Find where the given text appears and provide that cell's center as (X, Y) coordinate. 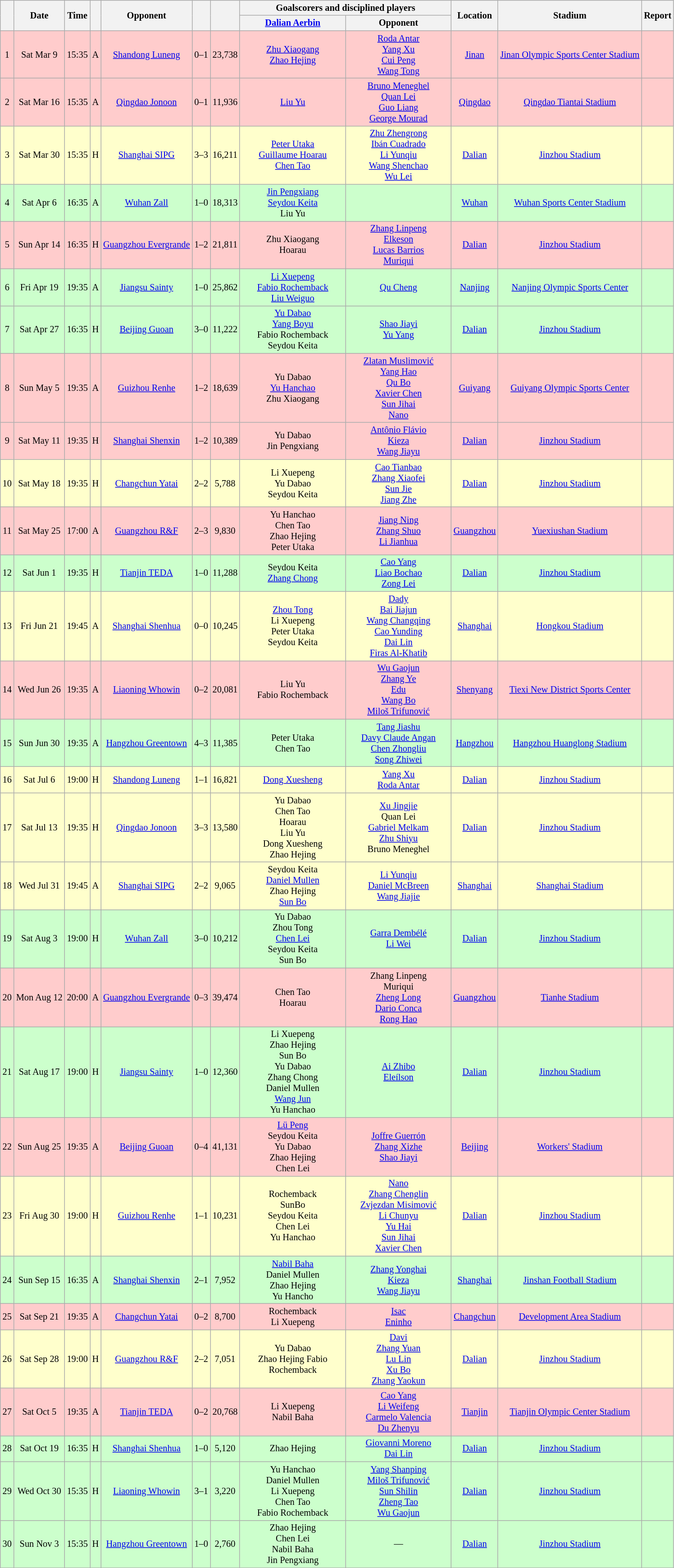
Sat Oct 19 (40, 1449)
13 (7, 626)
Yu Dabao Chen Tao Hoarau Liu Yu Dong Xuesheng Zhao Hejing (293, 827)
Hongkou Stadium (569, 626)
20:00 (77, 997)
Nanjing Olympic Sports Center (569, 287)
Guiyang (475, 388)
Cao Yang Liao Bochao Zong Lei (398, 573)
Sat Sep 21 (40, 1316)
Zhu Xiaogang Hoarau (293, 245)
Stadium (569, 15)
9 (7, 441)
Wuhan (475, 203)
Zhang Linpeng Muriqui Zheng Long Dario Conca Rong Hao (398, 997)
Workers' Stadium (569, 1146)
Dalian Aerbin (293, 23)
Zlatan Muslimović Yang Hao Qu Bo Xavier Chen Sun Jihai Nano (398, 388)
2,760 (225, 1544)
9,830 (225, 531)
Yu Hanchao Daniel Mullen Li Xuepeng Chen Tao Fabio Rochemback (293, 1491)
Nano Zhang Chenglin Zvjezdan Misimović Li Chunyu Yu Hai Sun Jihai Xavier Chen (398, 1216)
Peter Utaka Guillaume Hoarau Chen Tao (293, 155)
Bruno Meneghel Quan Lei Guo Liang George Mourad (398, 102)
3 (7, 155)
5,788 (225, 483)
Sat Aug 17 (40, 1072)
Wu Gaojun Zhang Ye Edu Wang Bo Miloš Trifunović (398, 690)
Time (77, 15)
30 (7, 1544)
Yu Dabao Yu Hanchao Zhu Xiaogang (293, 388)
Wed Jul 31 (40, 886)
Zhao Hejing Chen Lei Nabil Baha Jin Pengxiang (293, 1544)
3–1 (201, 1491)
Yu Dabao Zhou Tong Chen Lei Seydou Keita Sun Bo (293, 939)
Nanjing (475, 287)
Nabil Baha Daniel Mullen Zhao Hejing Yu Hancho (293, 1280)
11,288 (225, 573)
Yu Dabao Jin Pengxiang (293, 441)
Sat Apr 6 (40, 203)
7,051 (225, 1359)
18 (7, 886)
Zhou Tong Li Xuepeng Peter Utaka Seydou Keita (293, 626)
Li Xuepeng Zhao Hejing Sun Bo Yu Dabao Zhang Chong Daniel Mullen Wang Jun Yu Hanchao (293, 1072)
Antônio Flávio Kieza Wang Jiayu (398, 441)
Tianjin (475, 1412)
Shao Jiayi Yu Yang (398, 330)
Xu Jingjie Quan Lei Gabriel Melkam Zhu Shiyu Bruno Meneghel (398, 827)
6 (7, 287)
Yang Shanping Miloš Trifunović Sun Shilin Zheng Tao Wu Gaojun (398, 1491)
Sat Apr 27 (40, 330)
10 (7, 483)
Isac Eninho (398, 1316)
18,639 (225, 388)
0–0 (201, 626)
Seydou Keita Daniel Mullen Zhao Hejing Sun Bo (293, 886)
Sun Jun 30 (40, 743)
Sat May 18 (40, 483)
4–3 (201, 743)
Tianhe Stadium (569, 997)
Guiyang Olympic Sports Center (569, 388)
Shanghai Stadium (569, 886)
Sat Jun 1 (40, 573)
Sat Oct 5 (40, 1412)
29 (7, 1491)
Fri Aug 30 (40, 1216)
Goalscorers and disciplined players (345, 8)
14 (7, 690)
Yu Dabao Yang Boyu Fabio Rochemback Seydou Keita (293, 330)
Yuexiushan Stadium (569, 531)
Sat Jul 13 (40, 827)
10,389 (225, 441)
20,081 (225, 690)
25,862 (225, 287)
Zhao Hejing (293, 1449)
11,222 (225, 330)
Qingdao Tiantai Stadium (569, 102)
Yang Xu Roda Antar (398, 779)
21 (7, 1072)
2 (7, 102)
Hangzhou (475, 743)
7 (7, 330)
Hangzhou Huanglong Stadium (569, 743)
13,580 (225, 827)
Davi Zhang Yuan Lu Lin Xu Bo Zhang Yaokun (398, 1359)
Sat Mar 16 (40, 102)
20,768 (225, 1412)
Tianjin Olympic Center Stadium (569, 1412)
Sat Mar 30 (40, 155)
Jiang Ning Zhang Shuo Li Jianhua (398, 531)
16,211 (225, 155)
Sat Mar 9 (40, 55)
Jin Pengxiang Seydou Keita Liu Yu (293, 203)
Li Xuepeng Nabil Baha (293, 1412)
Roda Antar Yang Xu Cui Peng Wang Tong (398, 55)
28 (7, 1449)
Cao Tianbao Zhang Xiaofei Sun Jie Jiang Zhe (398, 483)
Sat May 25 (40, 531)
23 (7, 1216)
Rochemback Li Xuepeng (293, 1316)
39,474 (225, 997)
Yu Dabao Zhao Hejing Fabio Rochemback (293, 1359)
0–4 (201, 1146)
10,212 (225, 939)
Peter Utaka Chen Tao (293, 743)
Sun Sep 15 (40, 1280)
12 (7, 573)
Ai Zhibo Eleílson (398, 1072)
Location (475, 15)
10,231 (225, 1216)
Liu Yu (293, 102)
7,952 (225, 1280)
4 (7, 203)
16,821 (225, 779)
2–3 (201, 531)
Sat Jul 6 (40, 779)
Zhu Xiaogang Zhao Hejing (293, 55)
26 (7, 1359)
Jinshan Football Stadium (569, 1280)
Sat Aug 3 (40, 939)
3,220 (225, 1491)
25 (7, 1316)
Seydou Keita Zhang Chong (293, 573)
41,131 (225, 1146)
11,385 (225, 743)
Shenyang (475, 690)
Dong Xuesheng (293, 779)
1 (7, 55)
Beijing (475, 1146)
Jinan (475, 55)
Tiexi New District Sports Center (569, 690)
2–1 (201, 1280)
— (398, 1544)
Sat May 11 (40, 441)
27 (7, 1412)
Tang Jiashu Davy Claude Angan Chen Zhongliu Song Zhiwei (398, 743)
Lü Peng Seydou Keita Yu Dabao Zhao Hejing Chen Lei (293, 1146)
Cao Yang Li Weifeng Carmelo Valencia Du Zhenyu (398, 1412)
8 (7, 388)
0–3 (201, 997)
Sun Aug 25 (40, 1146)
22 (7, 1146)
Mon Aug 12 (40, 997)
Sun Nov 3 (40, 1544)
5,120 (225, 1449)
Zhang Yonghai Kieza Wang Jiayu (398, 1280)
11,936 (225, 102)
17 (7, 827)
11 (7, 531)
Sun May 5 (40, 388)
Changchun (475, 1316)
19 (7, 939)
21,811 (225, 245)
Giovanni Moreno Dai Lin (398, 1449)
Qu Cheng (398, 287)
15 (7, 743)
Joffre Guerrón Zhang Xizhe Shao Jiayi (398, 1146)
20 (7, 997)
Garra Dembélé Li Wei (398, 939)
24 (7, 1280)
Wed Oct 30 (40, 1491)
Liu Yu Fabio Rochemback (293, 690)
9,065 (225, 886)
17:00 (77, 531)
Zhu Zhengrong Ibán Cuadrado Li Yunqiu Wang Shenchao Wu Lei (398, 155)
16 (7, 779)
Yu Hanchao Chen Tao Zhao Hejing Peter Utaka (293, 531)
Fri Jun 21 (40, 626)
Li Xuepeng Fabio Rochemback Liu Weiguo (293, 287)
Fri Apr 19 (40, 287)
Development Area Stadium (569, 1316)
5 (7, 245)
Rochemback SunBo Seydou Keita Chen Lei Yu Hanchao (293, 1216)
23,738 (225, 55)
Li Yunqiu Daniel McBreen Wang Jiajie (398, 886)
8,700 (225, 1316)
Wuhan Sports Center Stadium (569, 203)
12,360 (225, 1072)
Wed Jun 26 (40, 690)
10,245 (225, 626)
Report (658, 15)
18,313 (225, 203)
Dady Bai Jiajun Wang ChangqingCao Yunding Dai Lin Firas Al-Khatib (398, 626)
Date (40, 15)
Zhang Linpeng Elkeson Lucas Barrios Muriqui (398, 245)
Sat Sep 28 (40, 1359)
Li Xuepeng Yu Dabao Seydou Keita (293, 483)
Sun Apr 14 (40, 245)
Jinan Olympic Sports Center Stadium (569, 55)
Qingdao (475, 102)
Chen Tao Hoarau (293, 997)
